Output the [x, y] coordinate of the center of the cell containing the given text.  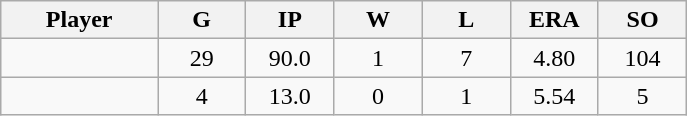
Player [80, 20]
13.0 [290, 96]
5 [642, 96]
G [202, 20]
90.0 [290, 58]
IP [290, 20]
SO [642, 20]
W [378, 20]
29 [202, 58]
L [466, 20]
5.54 [554, 96]
4.80 [554, 58]
ERA [554, 20]
4 [202, 96]
7 [466, 58]
0 [378, 96]
104 [642, 58]
